Locate the cell with the specified text and output its [x, y] center coordinate. 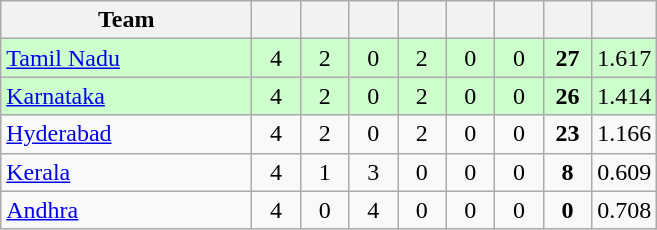
Tamil Nadu [126, 58]
Team [126, 20]
1.166 [624, 134]
26 [568, 96]
0.609 [624, 172]
1.617 [624, 58]
3 [374, 172]
8 [568, 172]
0.708 [624, 210]
Karnataka [126, 96]
23 [568, 134]
Andhra [126, 210]
Hyderabad [126, 134]
Kerala [126, 172]
1 [324, 172]
1.414 [624, 96]
27 [568, 58]
